Return (x, y) of the center of cell containing provided text 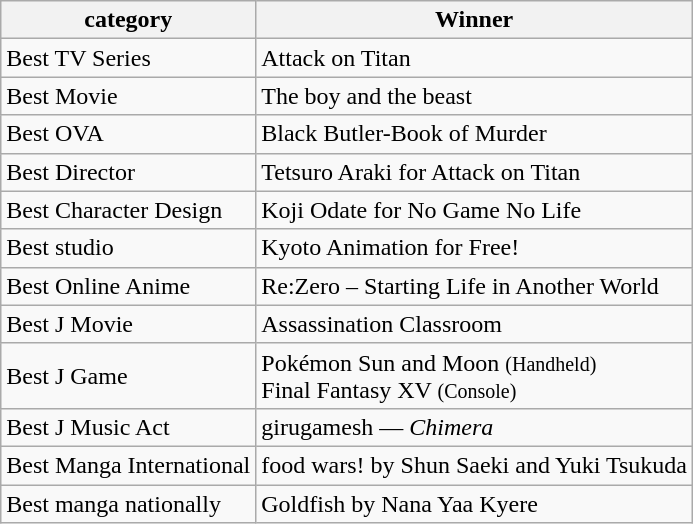
Attack on Titan (474, 58)
Best J Movie (128, 324)
Pokémon Sun and Moon (Handheld)Final Fantasy XV (Console) (474, 376)
Best Manga International (128, 465)
The boy and the beast (474, 96)
Best J Music Act (128, 427)
Best Character Design (128, 210)
Winner (474, 20)
Kyoto Animation for Free! (474, 248)
Best J Game (128, 376)
Koji Odate for No Game No Life (474, 210)
Goldfish by Nana Yaa Kyere (474, 503)
Black Butler-Book of Murder (474, 134)
Assassination Classroom (474, 324)
category (128, 20)
Tetsuro Araki for Attack on Titan (474, 172)
girugamesh — Chimera (474, 427)
Best TV Series (128, 58)
Best Movie (128, 96)
Best studio (128, 248)
Re:Zero – Starting Life in Another World (474, 286)
Best manga nationally (128, 503)
Best Online Anime (128, 286)
Best OVA (128, 134)
Best Director (128, 172)
food wars! by Shun Saeki and Yuki Tsukuda (474, 465)
